Extract the [x, y] coordinate from the center of the cell holding the provided text.  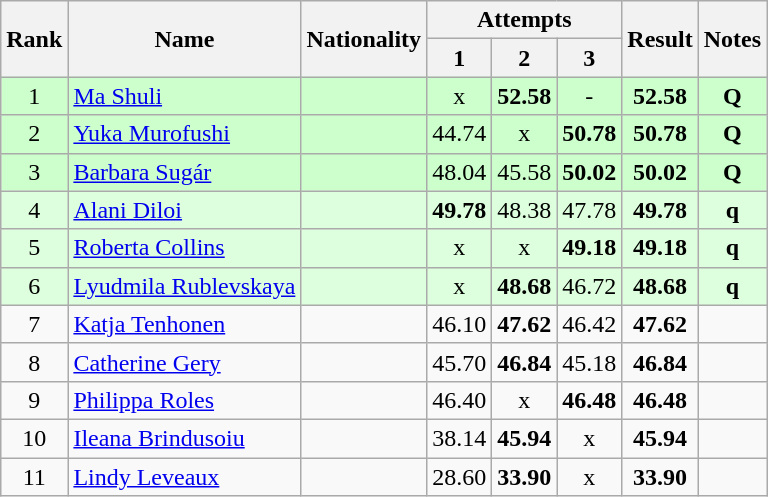
Catherine Gery [184, 362]
Nationality [364, 39]
9 [34, 400]
Katja Tenhonen [184, 324]
11 [34, 477]
47.78 [590, 210]
Rank [34, 39]
45.58 [524, 172]
Yuka Murofushi [184, 134]
46.10 [460, 324]
Name [184, 39]
44.74 [460, 134]
10 [34, 438]
Philippa Roles [184, 400]
28.60 [460, 477]
46.42 [590, 324]
Ileana Brindusoiu [184, 438]
45.70 [460, 362]
Lyudmila Rublevskaya [184, 286]
Attempts [524, 20]
Roberta Collins [184, 248]
Barbara Sugár [184, 172]
38.14 [460, 438]
Lindy Leveaux [184, 477]
Alani Diloi [184, 210]
46.40 [460, 400]
6 [34, 286]
45.18 [590, 362]
5 [34, 248]
8 [34, 362]
4 [34, 210]
Notes [732, 39]
7 [34, 324]
48.38 [524, 210]
48.04 [460, 172]
- [590, 96]
Result [660, 39]
46.72 [590, 286]
Ma Shuli [184, 96]
